Search for the cell housing the specified text and yield its (X, Y) center coordinate. 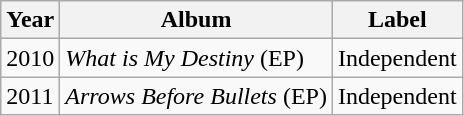
2011 (30, 96)
Album (196, 20)
Year (30, 20)
2010 (30, 58)
Label (397, 20)
What is My Destiny (EP) (196, 58)
Arrows Before Bullets (EP) (196, 96)
